For the text-containing cell, return its midpoint in [x, y] coordinate format. 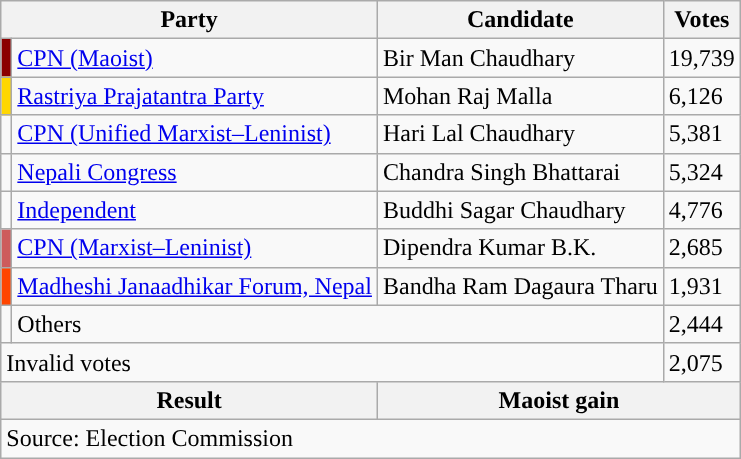
Chandra Singh Bhattarai [520, 172]
4,776 [702, 210]
5,324 [702, 172]
Hari Lal Chaudhary [520, 134]
6,126 [702, 96]
Bir Man Chaudhary [520, 58]
Buddhi Sagar Chaudhary [520, 210]
CPN (Marxist–Leninist) [195, 248]
CPN (Maoist) [195, 58]
Candidate [520, 20]
2,075 [702, 362]
Rastriya Prajatantra Party [195, 96]
Party [190, 20]
Maoist gain [558, 400]
Others [338, 324]
Invalid votes [332, 362]
Result [190, 400]
CPN (Unified Marxist–Leninist) [195, 134]
Source: Election Commission [371, 438]
5,381 [702, 134]
Nepali Congress [195, 172]
Bandha Ram Dagaura Tharu [520, 286]
Dipendra Kumar B.K. [520, 248]
2,444 [702, 324]
1,931 [702, 286]
Votes [702, 20]
2,685 [702, 248]
19,739 [702, 58]
Independent [195, 210]
Mohan Raj Malla [520, 96]
Madheshi Janaadhikar Forum, Nepal [195, 286]
